Pinpoint the cell where the given text exists, returning its (x, y) midpoint coordinate. 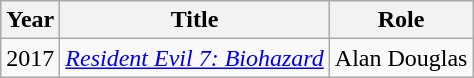
Resident Evil 7: Biohazard (194, 58)
Role (401, 20)
2017 (30, 58)
Year (30, 20)
Alan Douglas (401, 58)
Title (194, 20)
